Find where the given text appears and provide that cell's center as (x, y) coordinate. 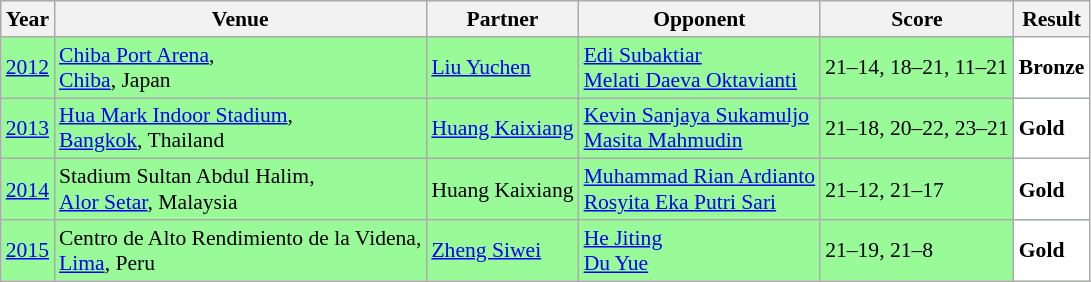
He Jiting Du Yue (700, 250)
21–19, 21–8 (917, 250)
2012 (28, 68)
Centro de Alto Rendimiento de la Videna,Lima, Peru (240, 250)
Kevin Sanjaya Sukamuljo Masita Mahmudin (700, 128)
Muhammad Rian Ardianto Rosyita Eka Putri Sari (700, 190)
Score (917, 19)
2013 (28, 128)
2014 (28, 190)
Bronze (1052, 68)
2015 (28, 250)
Opponent (700, 19)
Liu Yuchen (502, 68)
Year (28, 19)
21–14, 18–21, 11–21 (917, 68)
Partner (502, 19)
21–12, 21–17 (917, 190)
Edi Subaktiar Melati Daeva Oktavianti (700, 68)
Result (1052, 19)
Stadium Sultan Abdul Halim,Alor Setar, Malaysia (240, 190)
Chiba Port Arena,Chiba, Japan (240, 68)
Hua Mark Indoor Stadium,Bangkok, Thailand (240, 128)
Venue (240, 19)
21–18, 20–22, 23–21 (917, 128)
Zheng Siwei (502, 250)
